Extract the (X, Y) coordinate from the center of the cell holding the provided text.  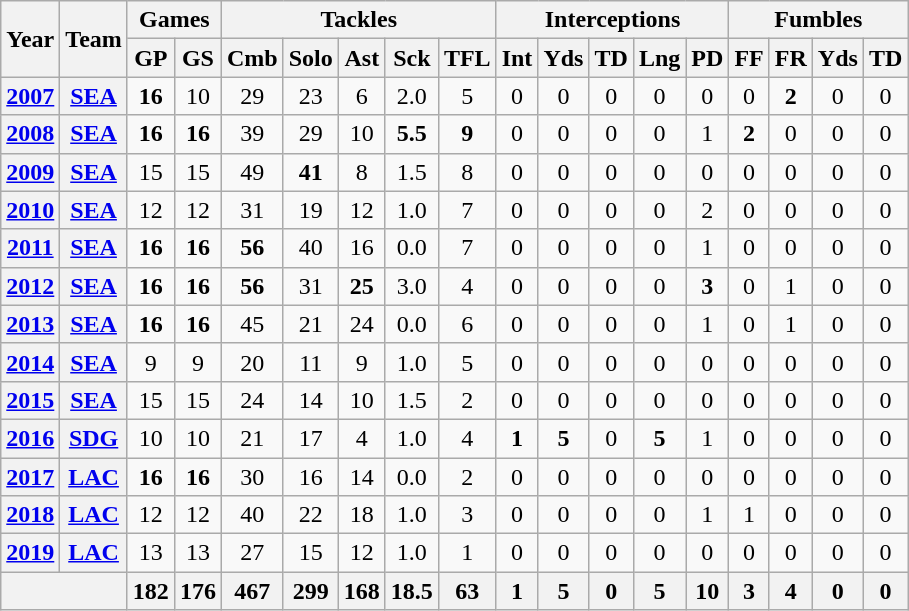
Solo (310, 58)
Games (174, 20)
299 (310, 591)
2018 (30, 515)
18 (362, 515)
2014 (30, 362)
17 (310, 438)
467 (252, 591)
TFL (467, 58)
2012 (30, 286)
GP (150, 58)
SDG (94, 438)
182 (150, 591)
2.0 (412, 96)
2008 (30, 134)
Team (94, 39)
2009 (30, 172)
2007 (30, 96)
Lng (659, 58)
Ast (362, 58)
20 (252, 362)
63 (467, 591)
39 (252, 134)
19 (310, 210)
2015 (30, 400)
2016 (30, 438)
2013 (30, 324)
Year (30, 39)
30 (252, 477)
25 (362, 286)
PD (708, 58)
2019 (30, 553)
2010 (30, 210)
Interceptions (612, 20)
49 (252, 172)
Fumbles (818, 20)
2017 (30, 477)
27 (252, 553)
Int (517, 58)
2011 (30, 248)
3.0 (412, 286)
Sck (412, 58)
23 (310, 96)
41 (310, 172)
22 (310, 515)
18.5 (412, 591)
Tackles (358, 20)
168 (362, 591)
GS (198, 58)
FR (790, 58)
5.5 (412, 134)
Cmb (252, 58)
11 (310, 362)
FF (749, 58)
176 (198, 591)
45 (252, 324)
